Output the [X, Y] coordinate of the center of the cell containing the given text.  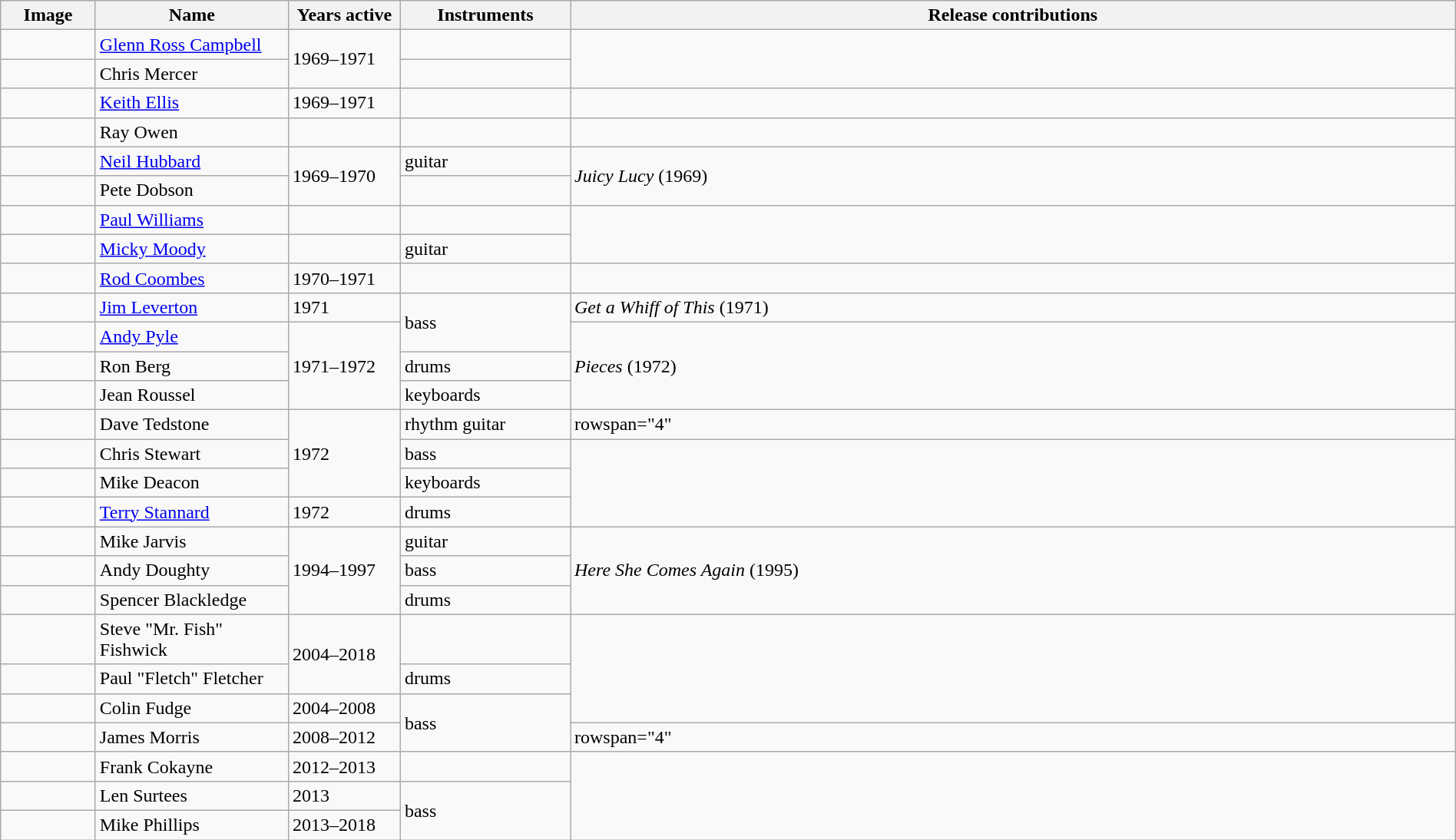
2004–2008 [344, 708]
1969–1970 [344, 176]
Micky Moody [192, 249]
1970–1971 [344, 278]
Chris Mercer [192, 74]
Ron Berg [192, 366]
Release contributions [1012, 15]
1971 [344, 307]
Pete Dobson [192, 190]
Spencer Blackledge [192, 600]
Image [48, 15]
Instruments [485, 15]
Get a Whiff of This (1971) [1012, 307]
Name [192, 15]
Len Surtees [192, 795]
Chris Stewart [192, 454]
Ray Owen [192, 132]
2013 [344, 795]
Andy Pyle [192, 336]
Mike Jarvis [192, 541]
Paul "Fletch" Fletcher [192, 679]
Mike Phillips [192, 825]
Pieces (1972) [1012, 365]
Paul Williams [192, 220]
Here She Comes Again (1995) [1012, 570]
Neil Hubbard [192, 161]
1971–1972 [344, 365]
Glenn Ross Campbell [192, 45]
Years active [344, 15]
2008–2012 [344, 737]
Jim Leverton [192, 307]
Juicy Lucy (1969) [1012, 176]
Terry Stannard [192, 512]
Mike Deacon [192, 483]
Frank Cokayne [192, 766]
Jean Roussel [192, 395]
rhythm guitar [485, 425]
1994–1997 [344, 570]
Andy Doughty [192, 570]
2013–2018 [344, 825]
Colin Fudge [192, 708]
Keith Ellis [192, 103]
Rod Coombes [192, 278]
Steve "Mr. Fish" Fishwick [192, 639]
Dave Tedstone [192, 425]
2012–2013 [344, 766]
James Morris [192, 737]
2004–2018 [344, 654]
